Provide the (X, Y) coordinate of the cell's center where the given text is located.  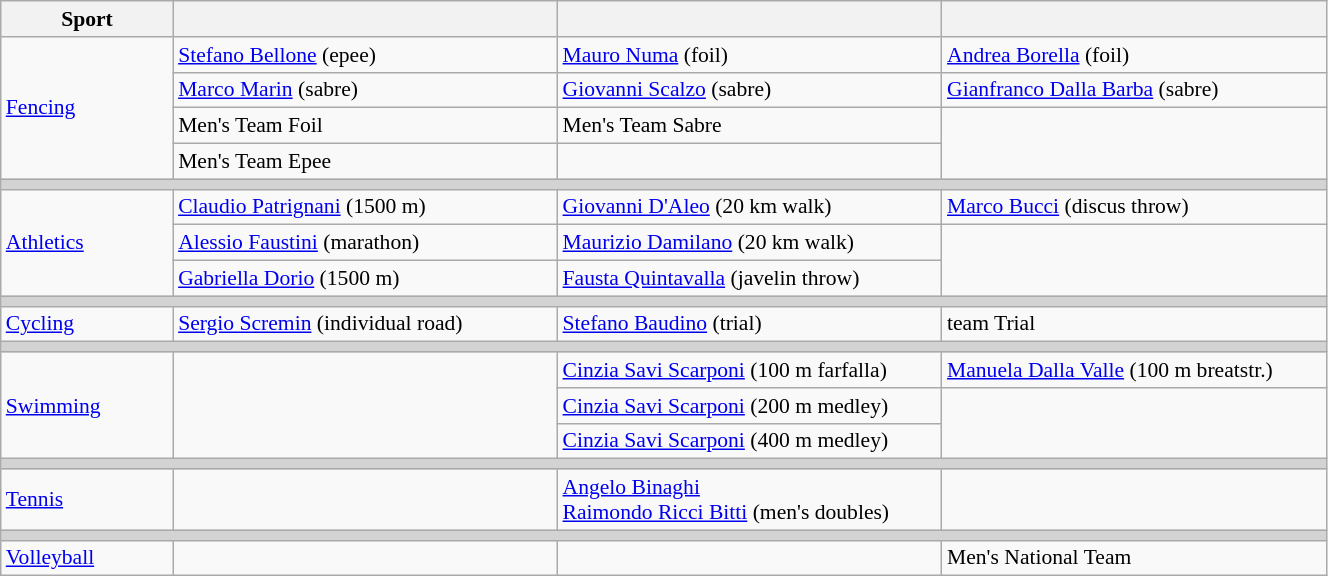
Marco Bucci (discus throw) (1134, 207)
Men's Team Sabre (750, 126)
Stefano Bellone (epee) (365, 55)
Maurizio Damilano (20 km walk) (750, 243)
Sergio Scremin (individual road) (365, 324)
team Trial (1134, 324)
Stefano Baudino (trial) (750, 324)
Swimming (87, 406)
Men's Team Epee (365, 162)
Men's National Team (1134, 558)
Volleyball (87, 558)
Cinzia Savi Scarponi (100 m farfalla) (750, 370)
Cinzia Savi Scarponi (200 m medley) (750, 406)
Gianfranco Dalla Barba (sabre) (1134, 90)
Gabriella Dorio (1500 m) (365, 279)
Athletics (87, 242)
Mauro Numa (foil) (750, 55)
Men's Team Foil (365, 126)
Giovanni Scalzo (sabre) (750, 90)
Marco Marin (sabre) (365, 90)
Cinzia Savi Scarponi (400 m medley) (750, 441)
Andrea Borella (foil) (1134, 55)
Angelo BinaghiRaimondo Ricci Bitti (men's doubles) (750, 500)
Tennis (87, 500)
Manuela Dalla Valle (100 m breatstr.) (1134, 370)
Claudio Patrignani (1500 m) (365, 207)
Fencing (87, 108)
Fausta Quintavalla (javelin throw) (750, 279)
Giovanni D'Aleo (20 km walk) (750, 207)
Alessio Faustini (marathon) (365, 243)
Cycling (87, 324)
Sport (87, 19)
